Pinpoint the cell where the given text exists, returning its (X, Y) midpoint coordinate. 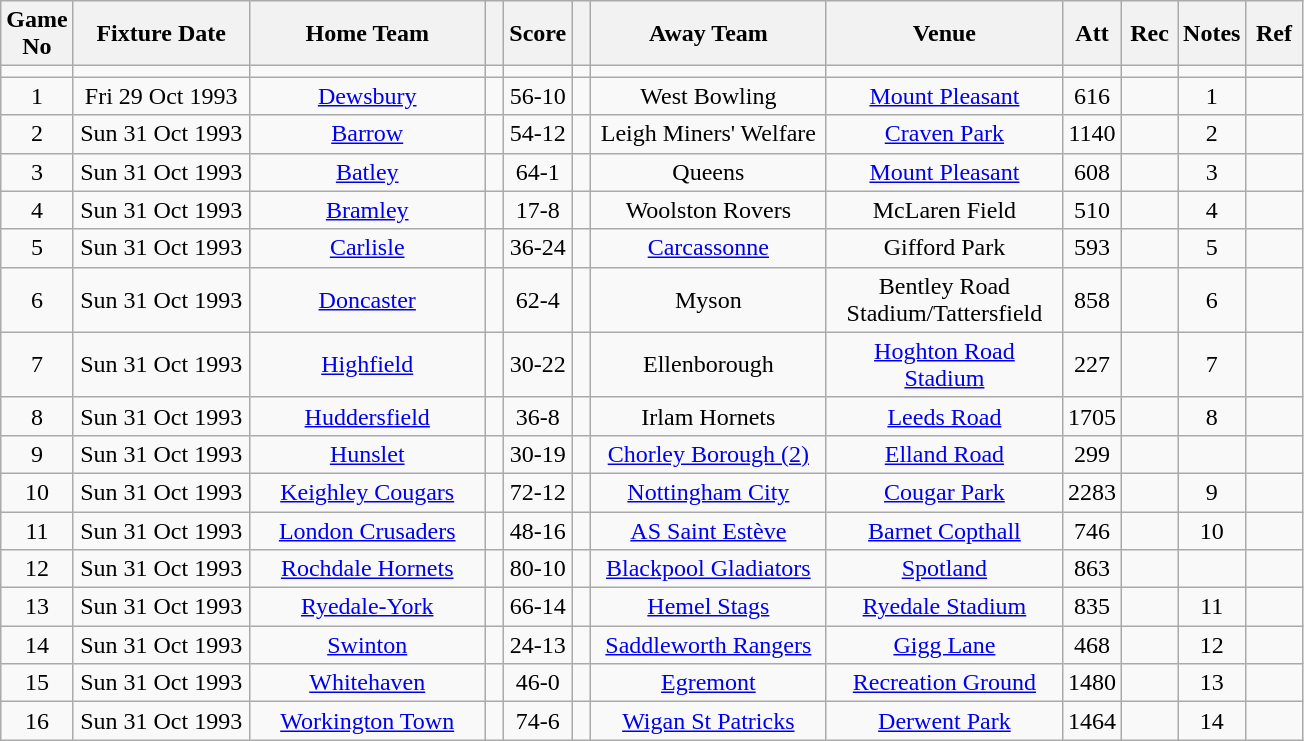
593 (1092, 248)
15 (37, 683)
510 (1092, 210)
Nottingham City (708, 492)
80-10 (538, 569)
Carlisle (367, 248)
863 (1092, 569)
74-6 (538, 721)
30-19 (538, 454)
Batley (367, 172)
Irlam Hornets (708, 416)
Home Team (367, 34)
Ryedale Stadium (944, 607)
Att (1092, 34)
Ref (1274, 34)
1480 (1092, 683)
Elland Road (944, 454)
Keighley Cougars (367, 492)
835 (1092, 607)
Wigan St Patricks (708, 721)
2283 (1092, 492)
1705 (1092, 416)
Venue (944, 34)
Hemel Stags (708, 607)
Fixture Date (161, 34)
1140 (1092, 134)
Craven Park (944, 134)
Whitehaven (367, 683)
Ryedale-York (367, 607)
Cougar Park (944, 492)
Hunslet (367, 454)
AS Saint Estève (708, 531)
746 (1092, 531)
Spotland (944, 569)
608 (1092, 172)
Blackpool Gladiators (708, 569)
Leigh Miners' Welfare (708, 134)
36-24 (538, 248)
56-10 (538, 96)
Egremont (708, 683)
72-12 (538, 492)
62-4 (538, 300)
Myson (708, 300)
Bentley Road Stadium/Tattersfield (944, 300)
Rochdale Hornets (367, 569)
64-1 (538, 172)
Swinton (367, 645)
London Crusaders (367, 531)
Chorley Borough (2) (708, 454)
227 (1092, 364)
Hoghton Road Stadium (944, 364)
Game No (37, 34)
17-8 (538, 210)
48-16 (538, 531)
Barnet Copthall (944, 531)
Derwent Park (944, 721)
66-14 (538, 607)
Dewsbury (367, 96)
Woolston Rovers (708, 210)
Rec (1150, 34)
Huddersfield (367, 416)
Doncaster (367, 300)
616 (1092, 96)
Recreation Ground (944, 683)
46-0 (538, 683)
Ellenborough (708, 364)
30-22 (538, 364)
54-12 (538, 134)
16 (37, 721)
36-8 (538, 416)
858 (1092, 300)
24-13 (538, 645)
Away Team (708, 34)
Workington Town (367, 721)
Bramley (367, 210)
Notes (1212, 34)
468 (1092, 645)
Score (538, 34)
1464 (1092, 721)
299 (1092, 454)
Gifford Park (944, 248)
Fri 29 Oct 1993 (161, 96)
Saddleworth Rangers (708, 645)
Highfield (367, 364)
Carcassonne (708, 248)
Queens (708, 172)
West Bowling (708, 96)
McLaren Field (944, 210)
Barrow (367, 134)
Leeds Road (944, 416)
Gigg Lane (944, 645)
